From the cell containing the given text, extract its center point as (x, y) coordinate. 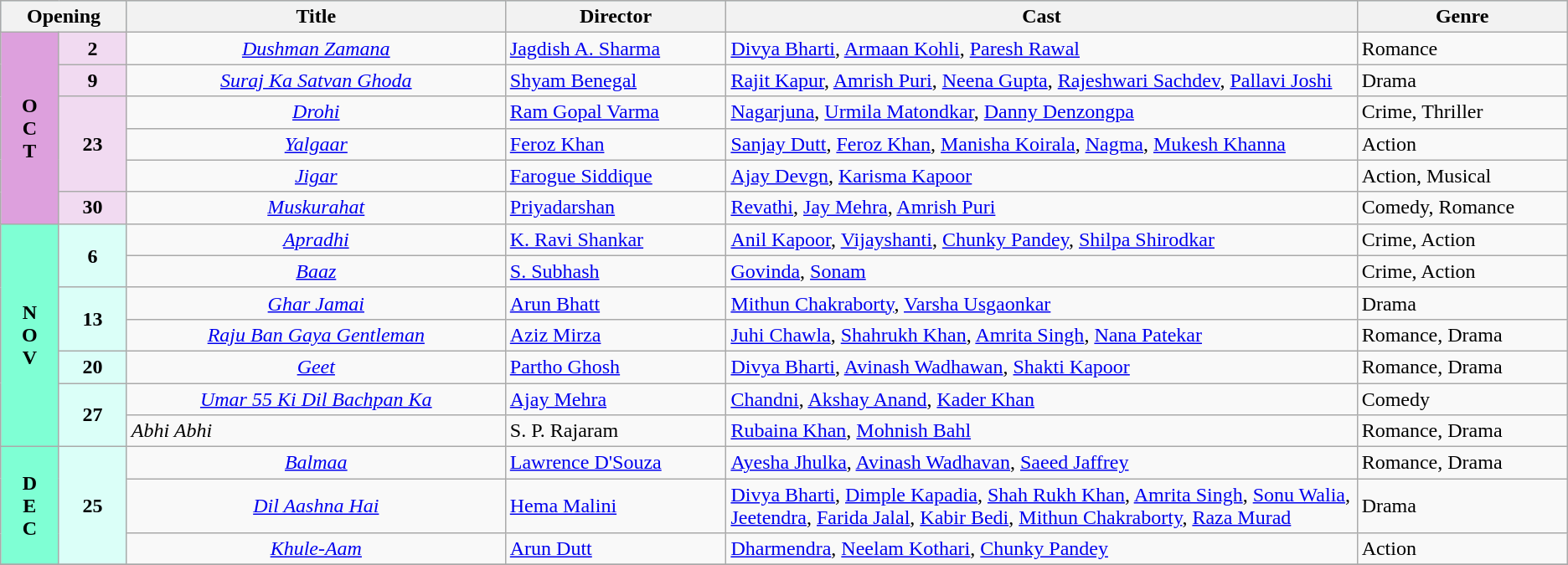
K. Ravi Shankar (616, 239)
20 (92, 367)
Nagarjuna, Urmila Matondkar, Danny Denzongpa (1042, 112)
Divya Bharti, Avinash Wadhawan, Shakti Kapoor (1042, 367)
30 (92, 208)
Suraj Ka Satvan Ghoda (316, 80)
Muskurahat (316, 208)
Action, Musical (1462, 176)
Feroz Khan (616, 144)
Drohi (316, 112)
Ayesha Jhulka, Avinash Wadhavan, Saeed Jaffrey (1042, 463)
Dil Aashna Hai (316, 506)
Comedy (1462, 399)
Rajit Kapur, Amrish Puri, Neena Gupta, Rajeshwari Sachdev, Pallavi Joshi (1042, 80)
Ajay Mehra (616, 399)
9 (92, 80)
OCT (30, 128)
Jagdish A. Sharma (616, 49)
Juhi Chawla, Shahrukh Khan, Amrita Singh, Nana Patekar (1042, 335)
23 (92, 144)
Hema Malini (616, 506)
Priyadarshan (616, 208)
Arun Bhatt (616, 303)
NOV (30, 335)
Title (316, 17)
6 (92, 255)
25 (92, 506)
Khule-Aam (316, 549)
Arun Dutt (616, 549)
Dharmendra, Neelam Kothari, Chunky Pandey (1042, 549)
2 (92, 49)
Farogue Siddique (616, 176)
Opening (64, 17)
Divya Bharti, Dimple Kapadia, Shah Rukh Khan, Amrita Singh, Sonu Walia, Jeetendra, Farida Jalal, Kabir Bedi, Mithun Chakraborty, Raza Murad (1042, 506)
Chandni, Akshay Anand, Kader Khan (1042, 399)
Genre (1462, 17)
Ajay Devgn, Karisma Kapoor (1042, 176)
Govinda, Sonam (1042, 271)
Ghar Jamai (316, 303)
Balmaa (316, 463)
Romance (1462, 49)
Ram Gopal Varma (616, 112)
27 (92, 415)
Jigar (316, 176)
Cast (1042, 17)
DEC (30, 506)
Aziz Mirza (616, 335)
Sanjay Dutt, Feroz Khan, Manisha Koirala, Nagma, Mukesh Khanna (1042, 144)
Partho Ghosh (616, 367)
Raju Ban Gaya Gentleman (316, 335)
Director (616, 17)
S. P. Rajaram (616, 431)
Yalgaar (316, 144)
Apradhi (316, 239)
Anil Kapoor, Vijayshanti, Chunky Pandey, Shilpa Shirodkar (1042, 239)
S. Subhash (616, 271)
Rubaina Khan, Mohnish Bahl (1042, 431)
Dushman Zamana (316, 49)
Lawrence D'Souza (616, 463)
Umar 55 Ki Dil Bachpan Ka (316, 399)
Abhi Abhi (316, 431)
Geet (316, 367)
Comedy, Romance (1462, 208)
Crime, Thriller (1462, 112)
Baaz (316, 271)
Revathi, Jay Mehra, Amrish Puri (1042, 208)
13 (92, 319)
Shyam Benegal (616, 80)
Divya Bharti, Armaan Kohli, Paresh Rawal (1042, 49)
Mithun Chakraborty, Varsha Usgaonkar (1042, 303)
